For the text-containing cell, return its midpoint in [X, Y] coordinate format. 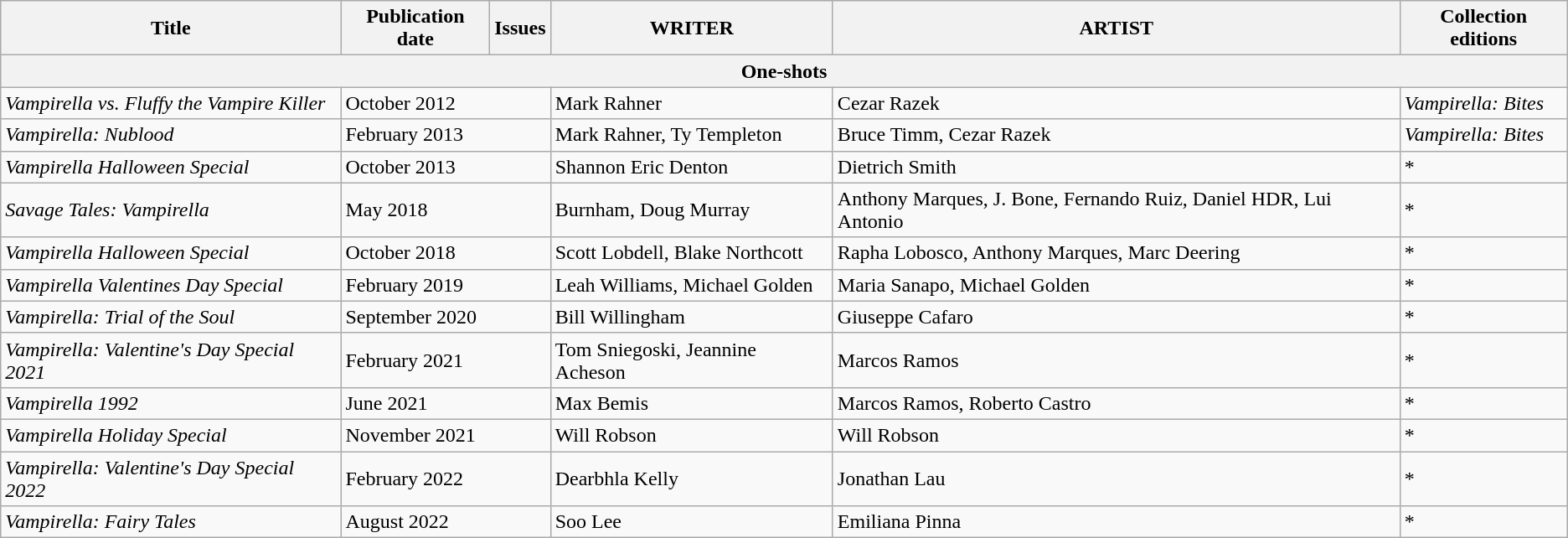
Mark Rahner [692, 103]
ARTIST [1116, 28]
Jonathan Lau [1116, 478]
Vampirella: Trial of the Soul [171, 317]
Max Bemis [692, 403]
Publication date [415, 28]
Bruce Timm, Cezar Razek [1116, 135]
WRITER [692, 28]
Vampirella Holiday Special [171, 435]
Rapha Lobosco, Anthony Marques, Marc Deering [1116, 253]
Vampirella: Valentine's Day Special 2021 [171, 360]
Title [171, 28]
Emiliana Pinna [1116, 522]
Burnham, Doug Murray [692, 210]
Vampirella 1992 [171, 403]
Vampirella: Valentine's Day Special 2022 [171, 478]
Anthony Marques, J. Bone, Fernando Ruiz, Daniel HDR, Lui Antonio [1116, 210]
February 2019 [446, 285]
Giuseppe Cafaro [1116, 317]
Marcos Ramos [1116, 360]
Marcos Ramos, Roberto Castro [1116, 403]
Mark Rahner, Ty Templeton [692, 135]
Bill Willingham [692, 317]
One-shots [784, 71]
Maria Sanapo, Michael Golden [1116, 285]
Shannon Eric Denton [692, 167]
September 2020 [446, 317]
February 2021 [446, 360]
June 2021 [446, 403]
Soo Lee [692, 522]
Collection editions [1483, 28]
Savage Tales: Vampirella [171, 210]
February 2013 [446, 135]
Vampirella: Fairy Tales [171, 522]
Cezar Razek [1116, 103]
February 2022 [446, 478]
October 2013 [446, 167]
Vampirella Valentines Day Special [171, 285]
November 2021 [446, 435]
October 2018 [446, 253]
Vampirella vs. Fluffy the Vampire Killer [171, 103]
Dearbhla Kelly [692, 478]
Tom Sniegoski, Jeannine Acheson [692, 360]
August 2022 [446, 522]
Issues [520, 28]
May 2018 [446, 210]
Dietrich Smith [1116, 167]
October 2012 [446, 103]
Vampirella: Nublood [171, 135]
Scott Lobdell, Blake Northcott [692, 253]
Leah Williams, Michael Golden [692, 285]
